Extract the [X, Y] coordinate from the center of the cell holding the provided text.  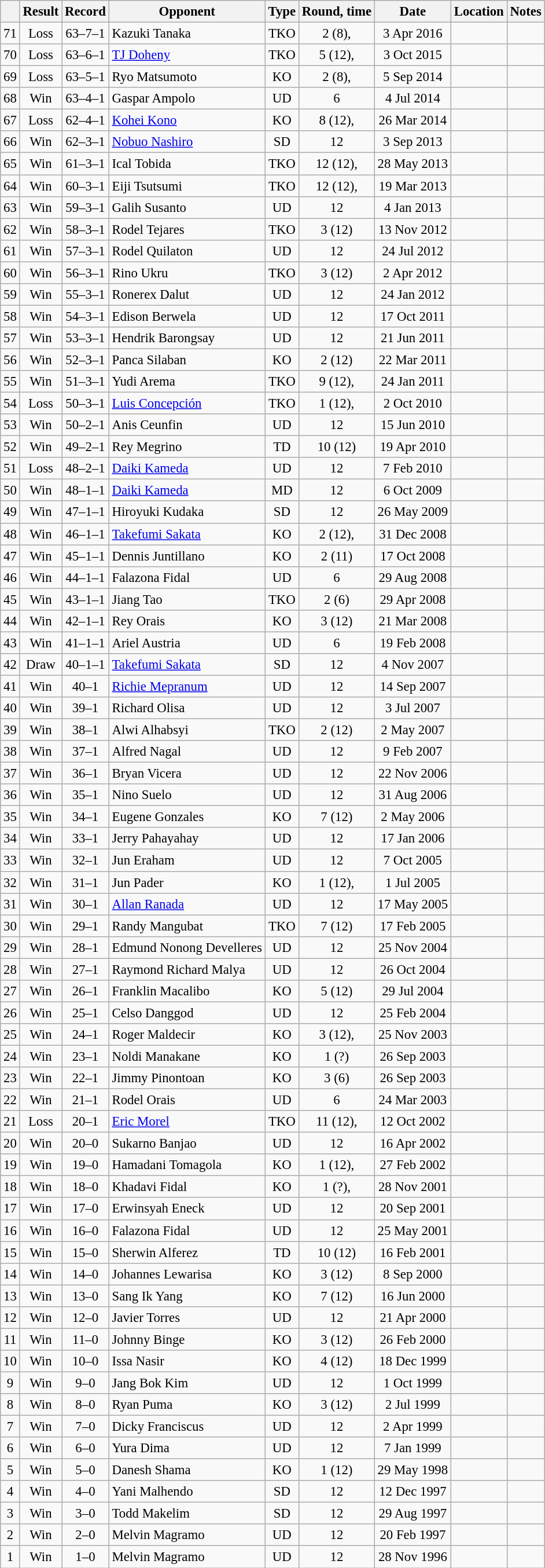
2 Oct 2010 [413, 404]
28 Nov 1996 [413, 1557]
33–1 [86, 839]
30–1 [86, 904]
3 Oct 2015 [413, 55]
Bryan Vicera [187, 774]
1 Oct 1999 [413, 1383]
8–0 [86, 1405]
7 Feb 2010 [413, 468]
Franklin Macalibo [187, 991]
23–1 [86, 1056]
29 [10, 947]
36–1 [86, 774]
31–1 [86, 882]
7–0 [86, 1427]
13 Nov 2012 [413, 229]
16 Feb 2001 [413, 1252]
3 (6) [337, 1078]
24 Jan 2011 [413, 382]
63–5–1 [86, 77]
Type [282, 12]
39–1 [86, 708]
2–0 [86, 1535]
Luis Concepción [187, 404]
44 [10, 621]
24–1 [86, 1035]
56 [10, 360]
37–1 [86, 752]
4–0 [86, 1492]
50–2–1 [86, 425]
Jimmy Pinontoan [187, 1078]
25 May 2001 [413, 1230]
7 Oct 2005 [413, 860]
17 May 2005 [413, 904]
21 Mar 2008 [413, 621]
Anis Ceunfin [187, 425]
13 [10, 1296]
42 [10, 665]
26 Oct 2004 [413, 969]
55 [10, 382]
Location [479, 12]
5 (12) [337, 991]
Alwi Alhabsyi [187, 730]
71 [10, 34]
1 [10, 1557]
9 Feb 2007 [413, 752]
4 Jan 2013 [413, 207]
21 Apr 2000 [413, 1318]
17 Oct 2008 [413, 556]
21–1 [86, 1100]
34 [10, 839]
25 Nov 2003 [413, 1035]
Jang Bok Kim [187, 1383]
Noldi Manakane [187, 1056]
Johannes Lewarisa [187, 1274]
Hiroyuki Kudaka [187, 512]
24 [10, 1056]
1 (?), [337, 1187]
2 Apr 1999 [413, 1427]
28 [10, 969]
14 [10, 1274]
8 [10, 1405]
9–0 [86, 1383]
15–0 [86, 1252]
3 [10, 1514]
Yani Malhendo [187, 1492]
62–4–1 [86, 120]
16 [10, 1230]
70 [10, 55]
52–3–1 [86, 360]
53–3–1 [86, 338]
48–1–1 [86, 490]
63–4–1 [86, 98]
Rey Megrino [187, 447]
60 [10, 273]
19–0 [86, 1165]
5–0 [86, 1470]
63–7–1 [86, 34]
Randy Mangubat [187, 926]
67 [10, 120]
Hamadani Tomagola [187, 1165]
Ariel Austria [187, 643]
9 [10, 1383]
58–3–1 [86, 229]
64 [10, 186]
49 [10, 512]
24 Mar 2003 [413, 1100]
32 [10, 882]
48–2–1 [86, 468]
4 (12) [337, 1361]
18–0 [86, 1187]
9 (12), [337, 382]
17 Feb 2005 [413, 926]
68 [10, 98]
3–0 [86, 1514]
25–1 [86, 1013]
Gaspar Ampolo [187, 98]
13–0 [86, 1296]
Kazuki Tanaka [187, 34]
29 Aug 2008 [413, 577]
20 Feb 1997 [413, 1535]
26–1 [86, 991]
3 (12), [337, 1035]
Jun Pader [187, 882]
22 Mar 2011 [413, 360]
35–1 [86, 795]
Erwinsyah Eneck [187, 1209]
15 Jun 2010 [413, 425]
59 [10, 295]
17 [10, 1209]
50 [10, 490]
2 (12), [337, 534]
25 Feb 2004 [413, 1013]
Sherwin Alferez [187, 1252]
46 [10, 577]
Draw [40, 665]
Richie Mepranum [187, 686]
21 Jun 2011 [413, 338]
16 Apr 2002 [413, 1144]
32–1 [86, 860]
10 [10, 1361]
28–1 [86, 947]
Rodel Tejares [187, 229]
31 [10, 904]
54–3–1 [86, 316]
27 Feb 2002 [413, 1165]
Danesh Shama [187, 1470]
Edison Berwela [187, 316]
19 Feb 2008 [413, 643]
43 [10, 643]
Date [413, 12]
29–1 [86, 926]
Ical Tobida [187, 164]
3 Apr 2016 [413, 34]
Dicky Franciscus [187, 1427]
43–1–1 [86, 599]
28 Nov 2001 [413, 1187]
2 (11) [337, 556]
1 (?) [337, 1056]
Issa Nasir [187, 1361]
17–0 [86, 1209]
Rino Ukru [187, 273]
22 [10, 1100]
Raymond Richard Malya [187, 969]
35 [10, 817]
Round, time [337, 12]
Eugene Gonzales [187, 817]
62 [10, 229]
49–2–1 [86, 447]
52 [10, 447]
51 [10, 468]
Todd Makelim [187, 1514]
7 Jan 1999 [413, 1448]
53 [10, 425]
46–1–1 [86, 534]
12 Oct 2002 [413, 1122]
25 Nov 2004 [413, 947]
11 (12), [337, 1122]
15 [10, 1252]
Yura Dima [187, 1448]
3 Sep 2013 [413, 142]
65 [10, 164]
Ronerex Dalut [187, 295]
Dennis Juntillano [187, 556]
2 [10, 1535]
66 [10, 142]
MD [282, 490]
40–1 [86, 686]
2 May 2006 [413, 817]
Nino Suelo [187, 795]
45 [10, 599]
38–1 [86, 730]
42–1–1 [86, 621]
14 Sep 2007 [413, 686]
Notes [525, 12]
Ryo Matsumoto [187, 77]
18 Dec 1999 [413, 1361]
51–3–1 [86, 382]
19 Apr 2010 [413, 447]
2 May 2007 [413, 730]
6–0 [86, 1448]
29 May 1998 [413, 1470]
24 Jan 2012 [413, 295]
7 [10, 1427]
Yudi Arema [187, 382]
56–3–1 [86, 273]
69 [10, 77]
50–3–1 [86, 404]
Record [86, 12]
1–0 [86, 1557]
28 May 2013 [413, 164]
31 Dec 2008 [413, 534]
21 [10, 1122]
62–3–1 [86, 142]
31 Aug 2006 [413, 795]
Nobuo Nashiro [187, 142]
18 [10, 1187]
16–0 [86, 1230]
Eric Morel [187, 1122]
22 Nov 2006 [413, 774]
41–1–1 [86, 643]
Johnny Binge [187, 1339]
26 May 2009 [413, 512]
27 [10, 991]
12 Dec 1997 [413, 1492]
Jiang Tao [187, 599]
19 [10, 1165]
TJ Doheny [187, 55]
17 Oct 2011 [413, 316]
20 [10, 1144]
36 [10, 795]
20–0 [86, 1144]
47–1–1 [86, 512]
Rodel Orais [187, 1100]
4 Jul 2014 [413, 98]
Sang Ik Yang [187, 1296]
29 Aug 1997 [413, 1514]
57–3–1 [86, 251]
17 Jan 2006 [413, 839]
22–1 [86, 1078]
11–0 [86, 1339]
26 [10, 1013]
40–1–1 [86, 665]
10–0 [86, 1361]
Rodel Quilaton [187, 251]
Result [40, 12]
27–1 [86, 969]
8 (12), [337, 120]
Eiji Tsutsumi [187, 186]
25 [10, 1035]
3 Jul 2007 [413, 708]
Kohei Kono [187, 120]
Galih Susanto [187, 207]
38 [10, 752]
26 Feb 2000 [413, 1339]
34–1 [86, 817]
55–3–1 [86, 295]
Rey Orais [187, 621]
Jun Eraham [187, 860]
Opponent [187, 12]
Ryan Puma [187, 1405]
Jerry Pahayahay [187, 839]
Panca Silaban [187, 360]
6 Oct 2009 [413, 490]
19 Mar 2013 [413, 186]
8 Sep 2000 [413, 1274]
2 Jul 1999 [413, 1405]
Alfred Nagal [187, 752]
63 [10, 207]
11 [10, 1339]
41 [10, 686]
44–1–1 [86, 577]
24 Jul 2012 [413, 251]
Javier Torres [187, 1318]
Hendrik Barongsay [187, 338]
14–0 [86, 1274]
23 [10, 1078]
47 [10, 556]
5 Sep 2014 [413, 77]
61 [10, 251]
20 Sep 2001 [413, 1209]
26 Mar 2014 [413, 120]
Roger Maldecir [187, 1035]
2 (6) [337, 599]
39 [10, 730]
33 [10, 860]
4 [10, 1492]
Celso Danggod [187, 1013]
57 [10, 338]
29 Apr 2008 [413, 599]
5 [10, 1470]
1 Jul 2005 [413, 882]
59–3–1 [86, 207]
63–6–1 [86, 55]
Allan Ranada [187, 904]
29 Jul 2004 [413, 991]
60–3–1 [86, 186]
12–0 [86, 1318]
5 (12), [337, 55]
Khadavi Fidal [187, 1187]
30 [10, 926]
37 [10, 774]
Edmund Nonong Develleres [187, 947]
Richard Olisa [187, 708]
Sukarno Banjao [187, 1144]
20–1 [86, 1122]
54 [10, 404]
48 [10, 534]
40 [10, 708]
4 Nov 2007 [413, 665]
16 Jun 2000 [413, 1296]
2 Apr 2012 [413, 273]
58 [10, 316]
1 (12) [337, 1470]
61–3–1 [86, 164]
45–1–1 [86, 556]
